Determine the (X, Y) coordinate at the center of the cell enclosing the given text.  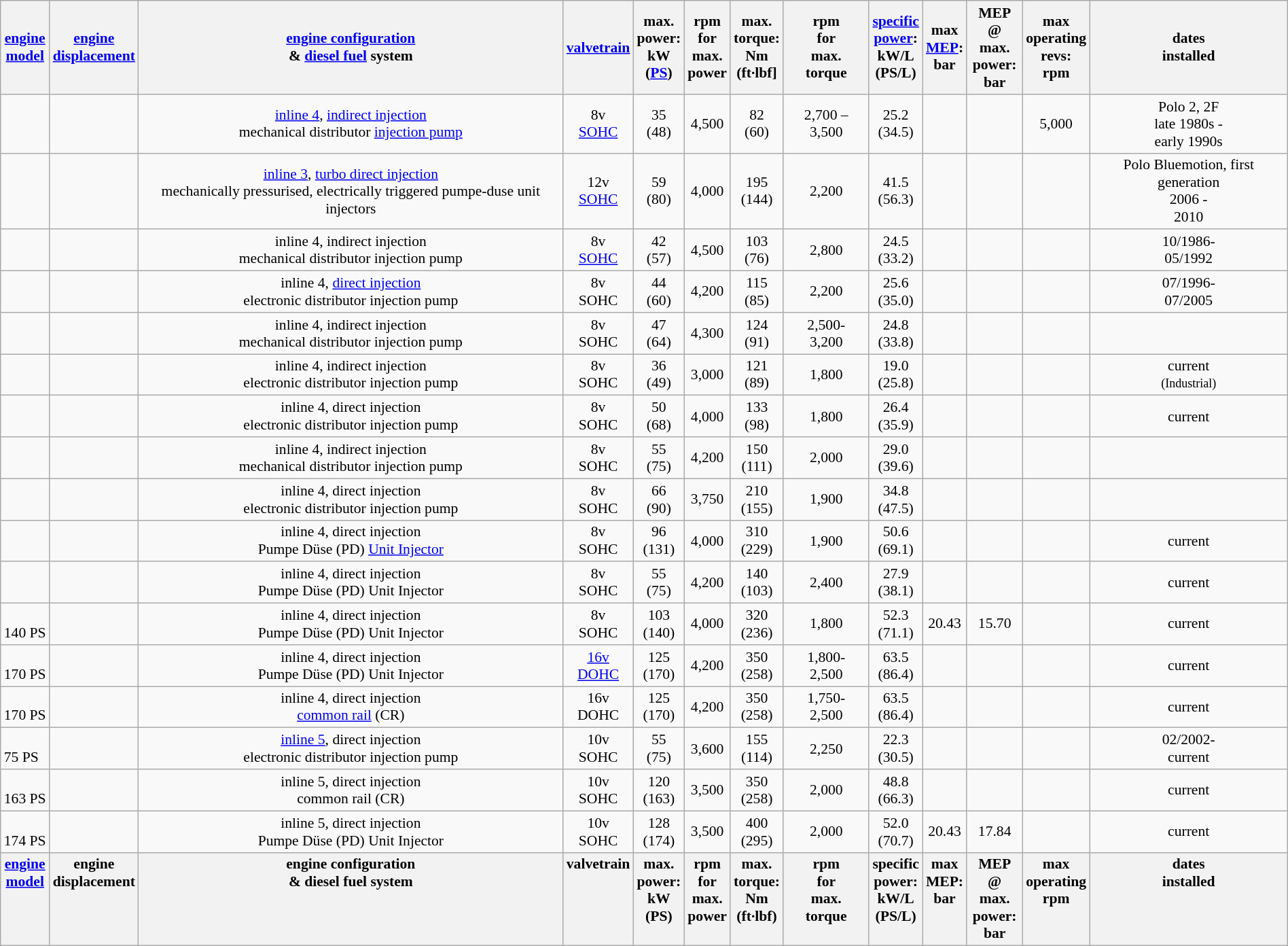
50(68) (659, 416)
07/1996-07/2005 (1189, 292)
96(131) (659, 541)
12vSOHC (598, 191)
15.70 (995, 624)
174 PS (25, 832)
75 PS (25, 749)
inline 4, direct injectioncommon rail (CR) (351, 707)
27.9(38.1) (895, 583)
25.6(35.0) (895, 292)
59(80) (659, 191)
82(60) (757, 124)
115(85) (757, 292)
maxoperatingrpm (1056, 899)
2,500-3,200 (826, 333)
2,800 (826, 250)
Polo Bluemotion, first generation2006 -2010 (1189, 191)
48.8(66.3) (895, 790)
140 PS (25, 624)
max.torque:Nm(ft·lbf) (757, 899)
maxoperatingrevs:rpm (1056, 48)
42(57) (659, 250)
2,400 (826, 583)
52.3(71.1) (895, 624)
Polo 2, 2Flate 1980s -early 1990s (1189, 124)
2,700 – 3,500 (826, 124)
47(64) (659, 333)
max.torque:Nm(ft·lbf] (757, 48)
120(163) (659, 790)
36(49) (659, 375)
155(114) (757, 749)
41.5(56.3) (895, 191)
210(155) (757, 499)
26.4(35.9) (895, 416)
02/2002-current (1189, 749)
140(103) (757, 583)
66(90) (659, 499)
inline 5, direct injectionPumpe Düse (PD) Unit Injector (351, 832)
34.8(47.5) (895, 499)
24.8(33.8) (895, 333)
124(91) (757, 333)
320(236) (757, 624)
3,600 (707, 749)
103(76) (757, 250)
24.5(33.2) (895, 250)
52.0(70.7) (895, 832)
4,300 (707, 333)
19.0(25.8) (895, 375)
2,250 (826, 749)
35(48) (659, 124)
5,000 (1056, 124)
163 PS (25, 790)
current(Industrial) (1189, 375)
50.6(69.1) (895, 541)
29.0(39.6) (895, 458)
310(229) (757, 541)
inline 3, turbo direct injectionmechanically pressurised, electrically triggered pumpe-duse unit injectors (351, 191)
inline 5, direct injectionelectronic distributor injection pump (351, 749)
1,800-2,500 (826, 666)
133(98) (757, 416)
inline 4, indirect injectionelectronic distributor injection pump (351, 375)
3,750 (707, 499)
25.2(34.5) (895, 124)
121(89) (757, 375)
17.84 (995, 832)
1,750-2,500 (826, 707)
103(140) (659, 624)
128(174) (659, 832)
195(144) (757, 191)
inline 5, direct injectioncommon rail (CR) (351, 790)
44(60) (659, 292)
22.3(30.5) (895, 749)
10/1986-05/1992 (1189, 250)
3,000 (707, 375)
150(111) (757, 458)
400(295) (757, 832)
